Capture the cell that displays the provided text and extract its [X, Y] central coordinate. 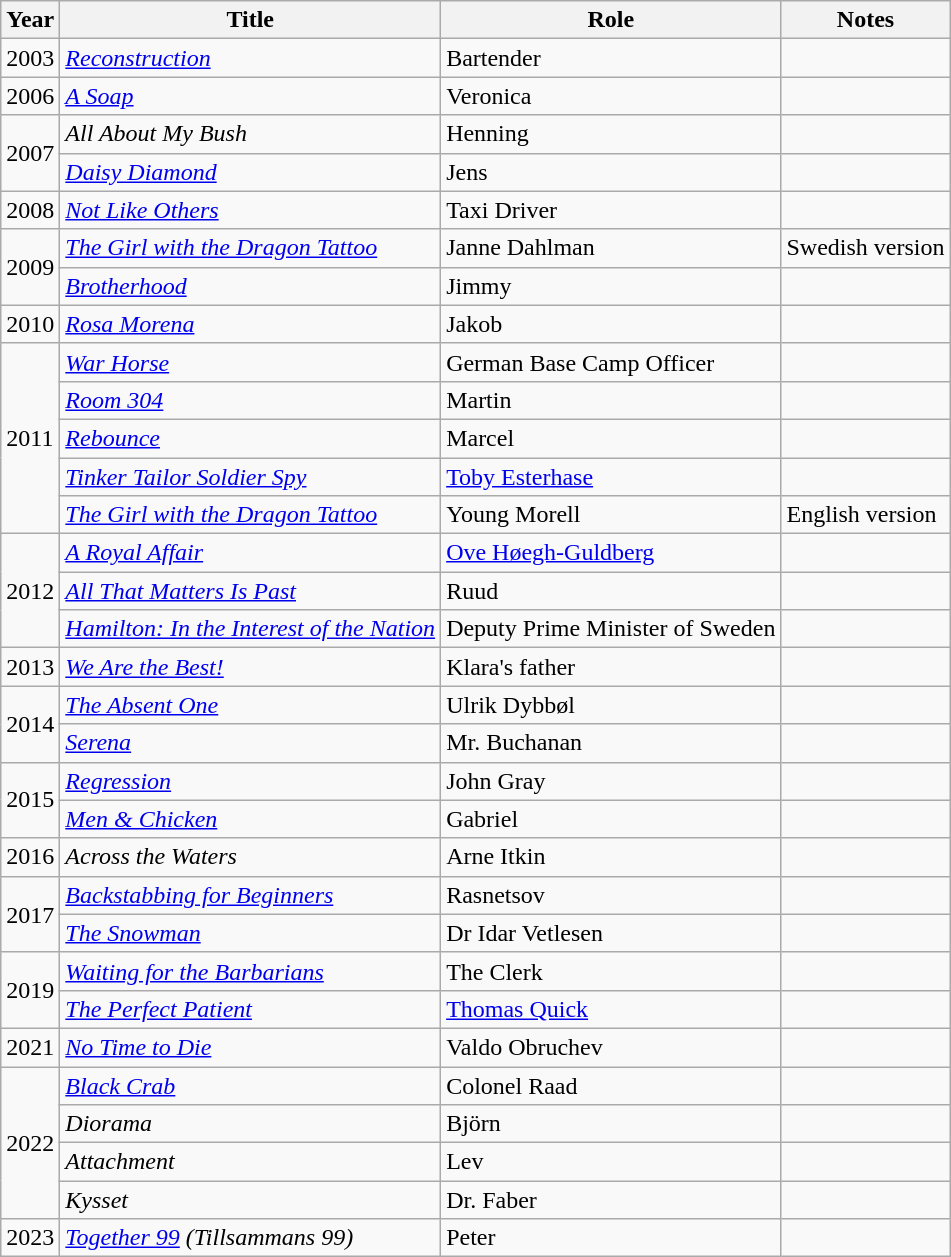
Across the Waters [250, 857]
Thomas Quick [611, 1009]
A Royal Affair [250, 553]
Rosa Morena [250, 324]
Deputy Prime Minister of Sweden [611, 629]
Dr Idar Vetlesen [611, 933]
Björn [611, 1124]
Notes [866, 20]
Ruud [611, 591]
Swedish version [866, 248]
Bartender [611, 58]
The Clerk [611, 971]
Black Crab [250, 1085]
2010 [30, 324]
Regression [250, 781]
The Perfect Patient [250, 1009]
Marcel [611, 438]
A Soap [250, 96]
Serena [250, 743]
All That Matters Is Past [250, 591]
Tinker Tailor Soldier Spy [250, 477]
2008 [30, 210]
Daisy Diamond [250, 172]
2016 [30, 857]
Backstabbing for Beginners [250, 895]
Brotherhood [250, 286]
Janne Dahlman [611, 248]
2009 [30, 267]
Mr. Buchanan [611, 743]
The Absent One [250, 705]
2017 [30, 914]
German Base Camp Officer [611, 362]
Year [30, 20]
2006 [30, 96]
Toby Esterhase [611, 477]
Taxi Driver [611, 210]
Klara's father [611, 667]
Room 304 [250, 400]
2022 [30, 1142]
Title [250, 20]
Rebounce [250, 438]
All About My Bush [250, 134]
Jens [611, 172]
The Snowman [250, 933]
Lev [611, 1162]
2003 [30, 58]
Dr. Faber [611, 1200]
2013 [30, 667]
Diorama [250, 1124]
Waiting for the Barbarians [250, 971]
Not Like Others [250, 210]
Henning [611, 134]
2012 [30, 591]
English version [866, 515]
Young Morell [611, 515]
Men & Chicken [250, 819]
Reconstruction [250, 58]
Role [611, 20]
2015 [30, 800]
No Time to Die [250, 1047]
Peter [611, 1238]
Jimmy [611, 286]
2023 [30, 1238]
John Gray [611, 781]
Together 99 (Tillsammans 99) [250, 1238]
Gabriel [611, 819]
2011 [30, 438]
Valdo Obruchev [611, 1047]
2019 [30, 990]
Veronica [611, 96]
2007 [30, 153]
Martin [611, 400]
Arne Itkin [611, 857]
Ulrik Dybbøl [611, 705]
2021 [30, 1047]
Rasnetsov [611, 895]
2014 [30, 724]
Ove Høegh-Guldberg [611, 553]
Colonel Raad [611, 1085]
Kysset [250, 1200]
War Horse [250, 362]
We Are the Best! [250, 667]
Attachment [250, 1162]
Hamilton: In the Interest of the Nation [250, 629]
Jakob [611, 324]
